Output the (X, Y) coordinate of the center of the cell containing the given text.  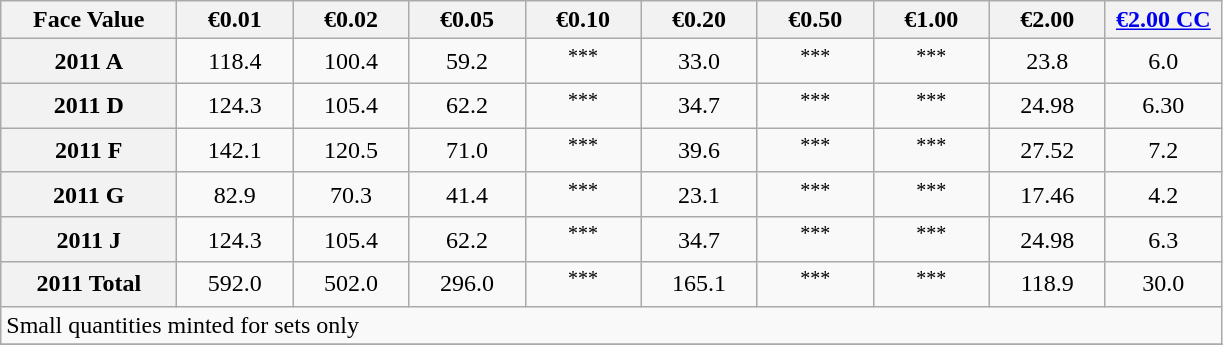
41.4 (467, 194)
€0.10 (583, 20)
€2.00 CC (1163, 20)
592.0 (235, 284)
82.9 (235, 194)
17.46 (1047, 194)
502.0 (351, 284)
2011 D (89, 106)
296.0 (467, 284)
€0.50 (815, 20)
120.5 (351, 150)
€0.20 (699, 20)
118.9 (1047, 284)
4.2 (1163, 194)
€0.02 (351, 20)
€0.05 (467, 20)
2011 J (89, 240)
165.1 (699, 284)
30.0 (1163, 284)
2011 Total (89, 284)
27.52 (1047, 150)
Small quantities minted for sets only (612, 325)
2011 G (89, 194)
6.3 (1163, 240)
23.1 (699, 194)
71.0 (467, 150)
23.8 (1047, 62)
7.2 (1163, 150)
70.3 (351, 194)
59.2 (467, 62)
2011 F (89, 150)
€1.00 (931, 20)
142.1 (235, 150)
6.0 (1163, 62)
€0.01 (235, 20)
33.0 (699, 62)
6.30 (1163, 106)
100.4 (351, 62)
€2.00 (1047, 20)
39.6 (699, 150)
2011 A (89, 62)
118.4 (235, 62)
Face Value (89, 20)
